Capture the cell that displays the provided text and extract its [X, Y] central coordinate. 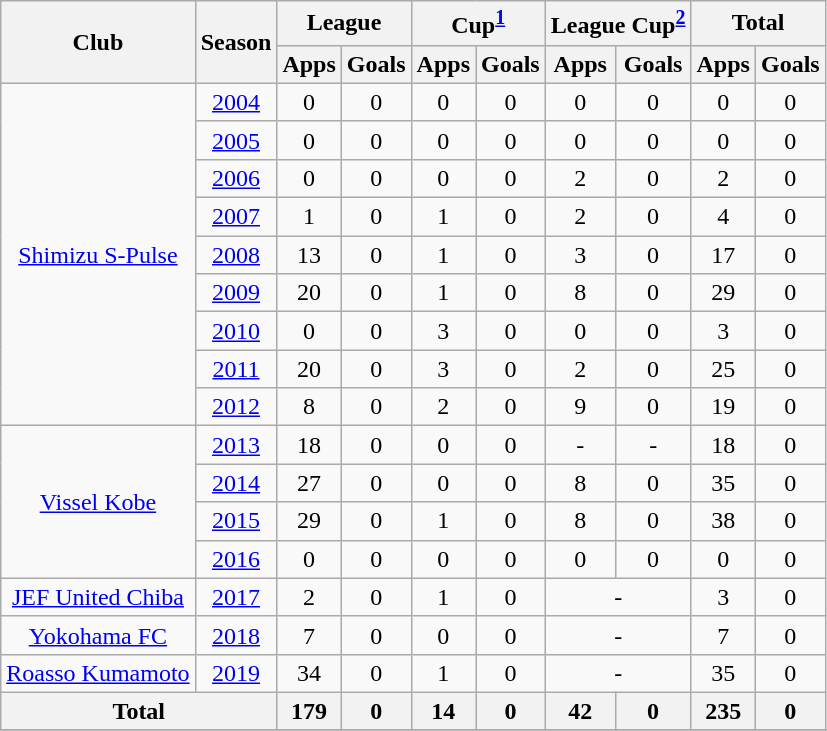
2005 [236, 140]
2017 [236, 597]
2010 [236, 331]
JEF United Chiba [98, 597]
2015 [236, 521]
27 [309, 483]
Season [236, 42]
2016 [236, 559]
Club [98, 42]
235 [723, 711]
2011 [236, 369]
2014 [236, 483]
Roasso Kumamoto [98, 673]
Yokohama FC [98, 635]
25 [723, 369]
14 [443, 711]
2007 [236, 217]
2009 [236, 293]
17 [723, 255]
42 [580, 711]
Shimizu S-Pulse [98, 254]
Cup1 [478, 24]
2004 [236, 102]
2012 [236, 407]
2019 [236, 673]
Vissel Kobe [98, 502]
League [344, 24]
2018 [236, 635]
2008 [236, 255]
2013 [236, 445]
19 [723, 407]
38 [723, 521]
34 [309, 673]
9 [580, 407]
179 [309, 711]
13 [309, 255]
2006 [236, 178]
League Cup2 [618, 24]
4 [723, 217]
